Pinpoint the cell where the given text exists, returning its [x, y] midpoint coordinate. 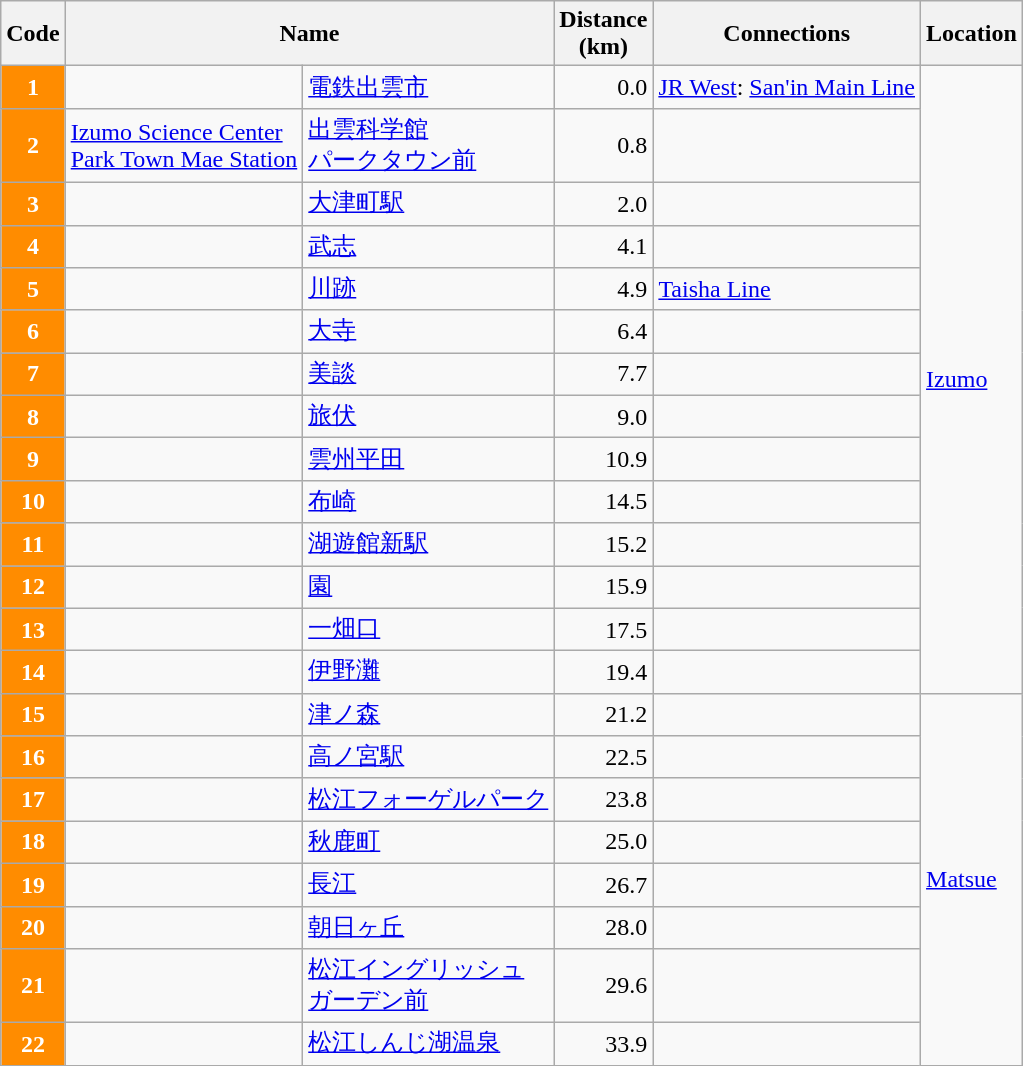
旅伏 [428, 416]
21.2 [604, 714]
23.8 [604, 800]
Izumo [972, 380]
28.0 [604, 928]
7 [33, 374]
4 [33, 246]
19 [33, 884]
6 [33, 332]
3 [33, 204]
19.4 [604, 672]
26.7 [604, 884]
21 [33, 986]
園 [428, 588]
津ノ森 [428, 714]
川跡 [428, 290]
9.0 [604, 416]
4.9 [604, 290]
12 [33, 588]
松江しんじ湖温泉 [428, 1044]
Taisha Line [787, 290]
13 [33, 630]
大寺 [428, 332]
1 [33, 88]
17 [33, 800]
11 [33, 544]
2.0 [604, 204]
20 [33, 928]
Izumo Science CenterPark Town Mae Station [184, 145]
大津町駅 [428, 204]
朝日ヶ丘 [428, 928]
14.5 [604, 502]
10 [33, 502]
松江イングリッシュガーデン前 [428, 986]
5 [33, 290]
美談 [428, 374]
Location [972, 34]
4.1 [604, 246]
14 [33, 672]
出雲科学館パークタウン前 [428, 145]
JR West: San'in Main Line [787, 88]
10.9 [604, 460]
18 [33, 842]
松江フォーゲルパーク [428, 800]
16 [33, 758]
29.6 [604, 986]
0.8 [604, 145]
Distance (km) [604, 34]
8 [33, 416]
Name [310, 34]
15.2 [604, 544]
9 [33, 460]
2 [33, 145]
武志 [428, 246]
17.5 [604, 630]
22.5 [604, 758]
15.9 [604, 588]
Code [33, 34]
22 [33, 1044]
高ノ宮駅 [428, 758]
布崎 [428, 502]
一畑口 [428, 630]
33.9 [604, 1044]
雲州平田 [428, 460]
秋鹿町 [428, 842]
伊野灘 [428, 672]
Matsue [972, 879]
長江 [428, 884]
7.7 [604, 374]
0.0 [604, 88]
湖遊館新駅 [428, 544]
25.0 [604, 842]
Connections [787, 34]
15 [33, 714]
電鉄出雲市 [428, 88]
6.4 [604, 332]
